Capture the cell that displays the provided text and extract its [X, Y] central coordinate. 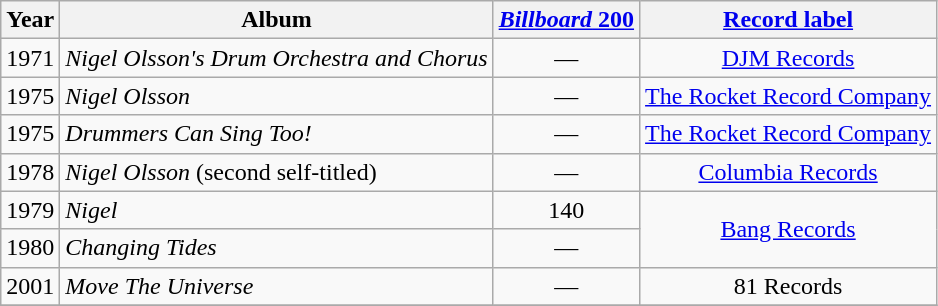
2001 [30, 286]
Album [276, 20]
Year [30, 20]
DJM Records [788, 58]
1979 [30, 210]
Columbia Records [788, 172]
1971 [30, 58]
Bang Records [788, 229]
Changing Tides [276, 248]
Record label [788, 20]
81 Records [788, 286]
Nigel Olsson (second self-titled) [276, 172]
140 [566, 210]
Billboard 200 [566, 20]
1980 [30, 248]
Move The Universe [276, 286]
Nigel Olsson [276, 96]
1978 [30, 172]
Drummers Can Sing Too! [276, 134]
Nigel [276, 210]
Nigel Olsson's Drum Orchestra and Chorus [276, 58]
